For the text-containing cell, return its midpoint in (x, y) coordinate format. 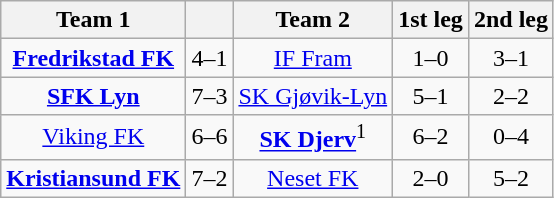
3–1 (510, 58)
SFK Lyn (94, 96)
5–1 (431, 96)
Neset FK (313, 178)
5–2 (510, 178)
IF Fram (313, 58)
2nd leg (510, 20)
6–6 (210, 138)
2–2 (510, 96)
Team 2 (313, 20)
SK Gjøvik-Lyn (313, 96)
Viking FK (94, 138)
7–3 (210, 96)
1st leg (431, 20)
7–2 (210, 178)
0–4 (510, 138)
Fredrikstad FK (94, 58)
1–0 (431, 58)
4–1 (210, 58)
SK Djerv1 (313, 138)
Team 1 (94, 20)
Kristiansund FK (94, 178)
6–2 (431, 138)
2–0 (431, 178)
